Detect which cell encompasses the target text, then output its [x, y] center coordinate. 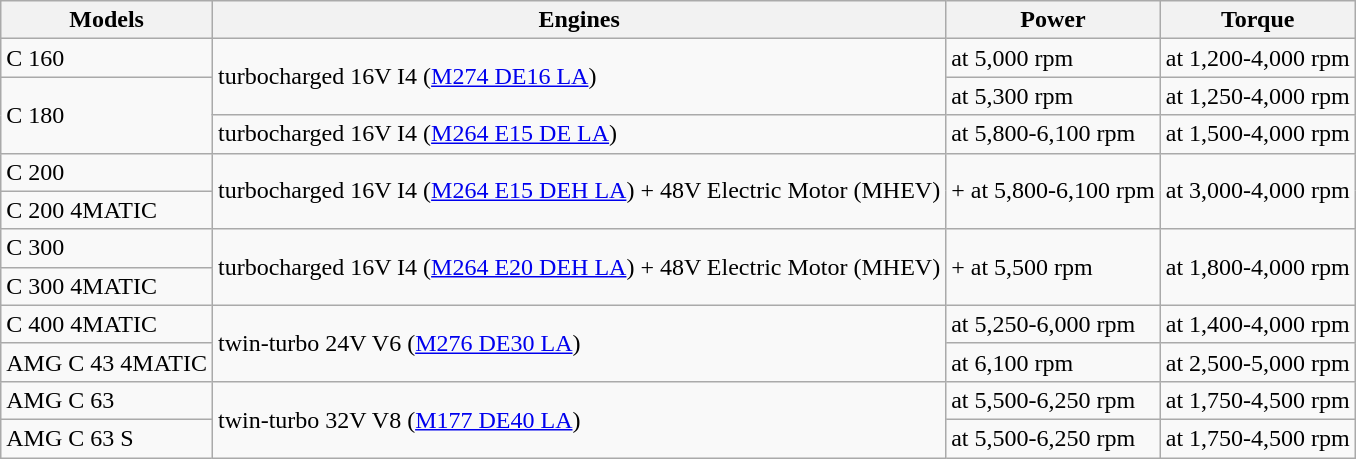
C 160 [107, 58]
at 5,300 rpm [1054, 96]
at 1,250-4,000 rpm [1258, 96]
at 5,000 rpm [1054, 58]
at 3,000-4,000 rpm [1258, 191]
at 1,200-4,000 rpm [1258, 58]
turbocharged 16V I4 (M264 E15 DEH LA) + 48V Electric Motor (MHEV) [580, 191]
at 5,800-6,100 rpm [1054, 134]
twin-turbo 32V V8 (M177 DE40 LA) [580, 419]
AMG C 43 4MATIC [107, 362]
at 1,400-4,000 rpm [1258, 324]
C 300 [107, 248]
turbocharged 16V I4 (M264 E20 DEH LA) + 48V Electric Motor (MHEV) [580, 267]
at 1,800-4,000 rpm [1258, 267]
Torque [1258, 20]
twin-turbo 24V V6 (M276 DE30 LA) [580, 343]
C 200 [107, 172]
Power [1054, 20]
Models [107, 20]
+ at 5,800-6,100 rpm [1054, 191]
C 180 [107, 115]
at 5,250-6,000 rpm [1054, 324]
turbocharged 16V I4 (M264 E15 DE LA) [580, 134]
Engines [580, 20]
turbocharged 16V I4 (M274 DE16 LA) [580, 77]
AMG C 63 [107, 400]
+ at 5,500 rpm [1054, 267]
at 1,500-4,000 rpm [1258, 134]
C 200 4MATIC [107, 210]
at 2,500-5,000 rpm [1258, 362]
C 400 4MATIC [107, 324]
AMG C 63 S [107, 438]
C 300 4MATIC [107, 286]
at 6,100 rpm [1054, 362]
